Output the [X, Y] coordinate of the center of the cell containing the given text.  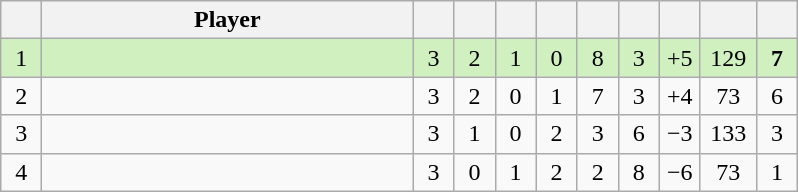
−6 [680, 172]
+4 [680, 96]
133 [728, 134]
4 [22, 172]
Player [228, 20]
−3 [680, 134]
129 [728, 58]
+5 [680, 58]
